Output the [x, y] coordinate of the center of the cell containing the given text.  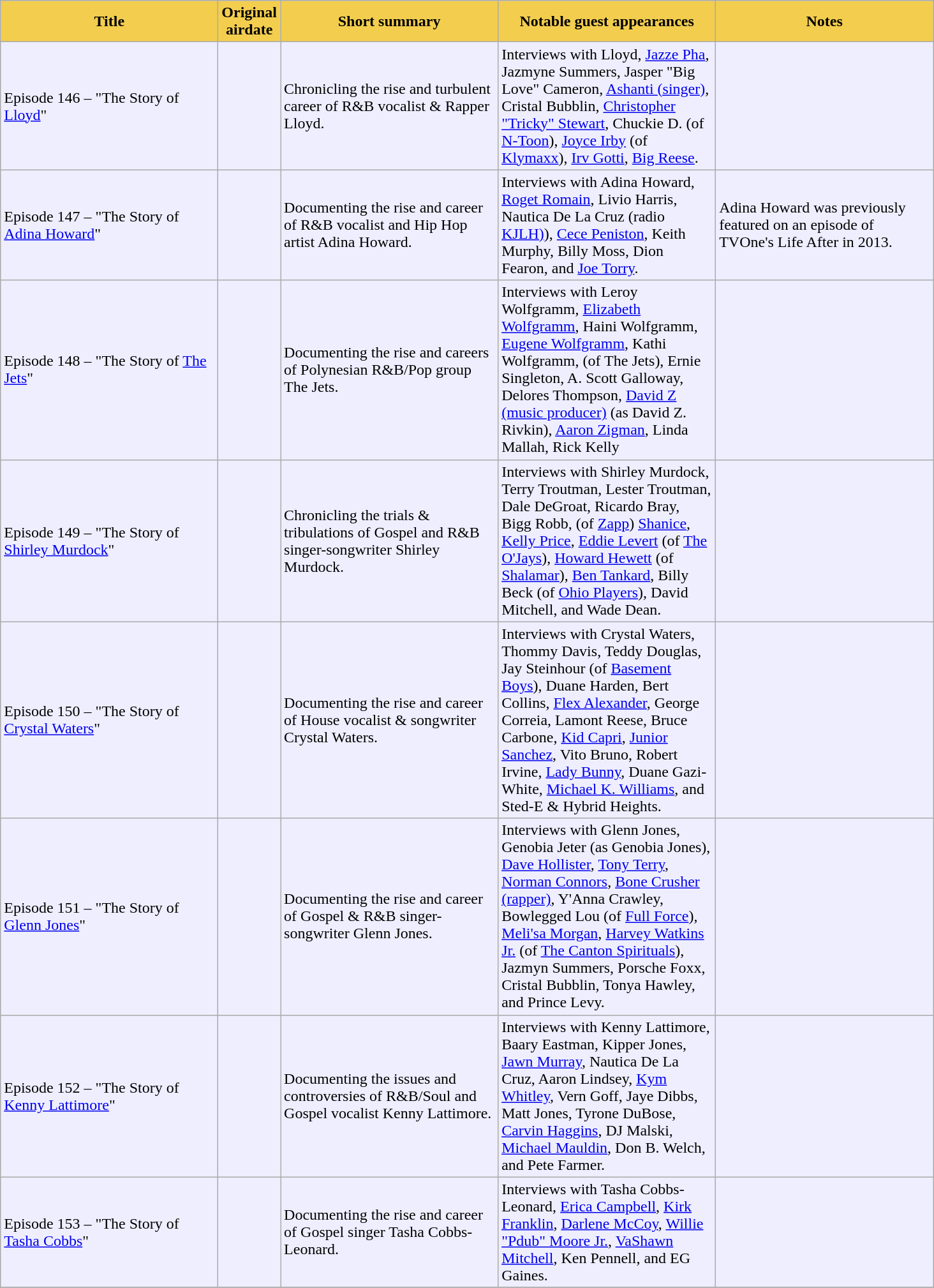
Episode 148 – "The Story of The Jets" [110, 370]
Documenting the rise and career of R&B vocalist and Hip Hop artist Adina Howard. [389, 225]
Notes [824, 22]
Episode 147 – "The Story of Adina Howard" [110, 225]
Documenting the rise and career of House vocalist & songwriter Crystal Waters. [389, 720]
Documenting the rise and career of Gospel singer Tasha Cobbs-Leonard. [389, 1232]
Notable guest appearances [607, 22]
Episode 146 – "The Story of Lloyd" [110, 106]
Title [110, 22]
Chronicling the rise and turbulent career of R&B vocalist & Rapper Lloyd. [389, 106]
Original airdate [249, 22]
Episode 152 – "The Story of Kenny Lattimore" [110, 1096]
Episode 150 – "The Story of Crystal Waters" [110, 720]
Episode 151 – "The Story of Glenn Jones" [110, 917]
Episode 153 – "The Story of Tasha Cobbs" [110, 1232]
Adina Howard was previously featured on an episode of TVOne's Life After in 2013. [824, 225]
Documenting the issues and controversies of R&B/Soul and Gospel vocalist Kenny Lattimore. [389, 1096]
Chronicling the trials & tribulations of Gospel and R&B singer-songwriter Shirley Murdock. [389, 541]
Documenting the rise and careers of Polynesian R&B/Pop group The Jets. [389, 370]
Episode 149 – "The Story of Shirley Murdock" [110, 541]
Short summary [389, 22]
Documenting the rise and career of Gospel & R&B singer-songwriter Glenn Jones. [389, 917]
